Provide the (X, Y) coordinate of the cell's center where the given text is located.  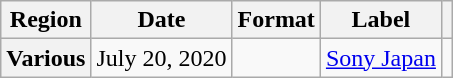
July 20, 2020 (162, 58)
Region (46, 20)
Label (380, 20)
Format (276, 20)
Date (162, 20)
Various (46, 58)
Sony Japan (380, 58)
